Return the [x, y] coordinate for the center point of the cell that contains the specified text.  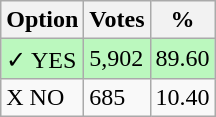
✓ YES [42, 59]
Option [42, 20]
89.60 [182, 59]
Votes [117, 20]
5,902 [117, 59]
% [182, 20]
X NO [42, 97]
10.40 [182, 97]
685 [117, 97]
